Provide the [x, y] coordinate of the cell's center where the given text is located.  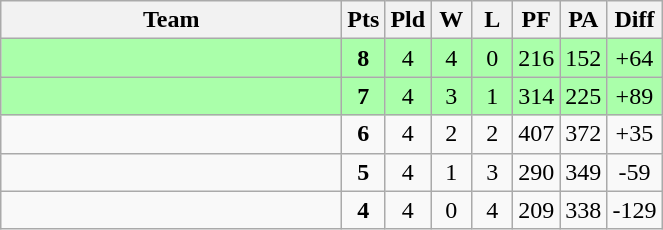
Diff [634, 20]
Team [172, 20]
+64 [634, 58]
5 [364, 172]
152 [584, 58]
7 [364, 96]
Pts [364, 20]
225 [584, 96]
6 [364, 134]
+35 [634, 134]
L [492, 20]
349 [584, 172]
PA [584, 20]
W [452, 20]
-59 [634, 172]
314 [536, 96]
-129 [634, 210]
PF [536, 20]
216 [536, 58]
8 [364, 58]
+89 [634, 96]
372 [584, 134]
Pld [408, 20]
407 [536, 134]
209 [536, 210]
338 [584, 210]
290 [536, 172]
